From the cell containing the given text, extract its center point as [X, Y] coordinate. 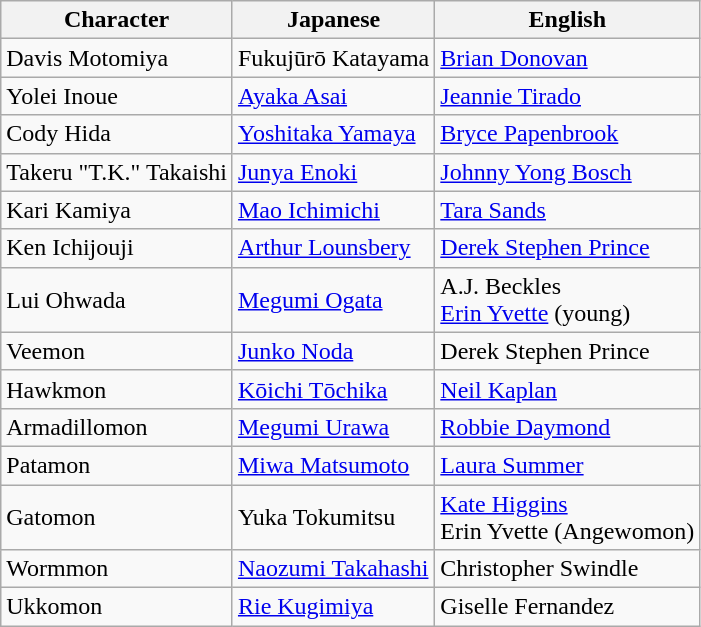
Ukkomon [117, 607]
Wormmon [117, 569]
Lui Ohwada [117, 300]
Gatomon [117, 516]
Miwa Matsumoto [333, 465]
Giselle Fernandez [568, 607]
Cody Hida [117, 134]
Yoshitaka Yamaya [333, 134]
Yolei Inoue [117, 96]
Armadillomon [117, 427]
Takeru "T.K." Takaishi [117, 172]
Davis Motomiya [117, 58]
Patamon [117, 465]
Naozumi Takahashi [333, 569]
Christopher Swindle [568, 569]
Robbie Daymond [568, 427]
Mao Ichimichi [333, 210]
Neil Kaplan [568, 389]
Ayaka Asai [333, 96]
Junya Enoki [333, 172]
Kōichi Tōchika [333, 389]
Brian Donovan [568, 58]
Bryce Papenbrook [568, 134]
Ken Ichijouji [117, 248]
Kari Kamiya [117, 210]
Junko Noda [333, 351]
Tara Sands [568, 210]
English [568, 20]
Jeannie Tirado [568, 96]
A.J. Beckles Erin Yvette (young) [568, 300]
Japanese [333, 20]
Megumi Urawa [333, 427]
Hawkmon [117, 389]
Yuka Tokumitsu [333, 516]
Megumi Ogata [333, 300]
Fukujūrō Katayama [333, 58]
Laura Summer [568, 465]
Veemon [117, 351]
Character [117, 20]
Kate Higgins Erin Yvette (Angewomon) [568, 516]
Rie Kugimiya [333, 607]
Johnny Yong Bosch [568, 172]
Arthur Lounsbery [333, 248]
